Identify which cell holds the provided text, then report its (x, y) central coordinate. 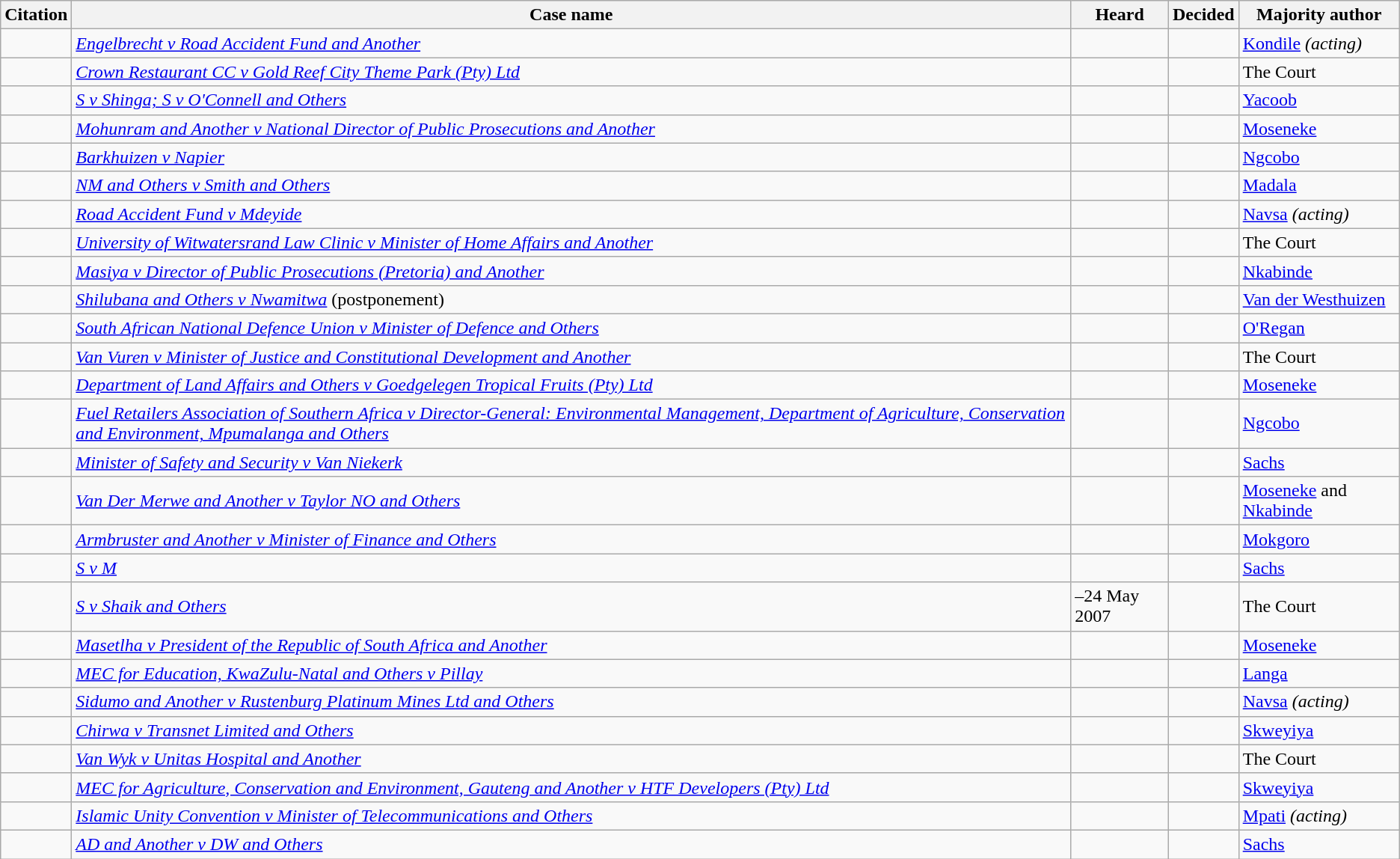
Moseneke and Nkabinde (1319, 501)
Yacoob (1319, 100)
University of Witwatersrand Law Clinic v Minister of Home Affairs and Another (571, 242)
S v Shinga; S v O'Connell and Others (571, 100)
Nkabinde (1319, 271)
Decided (1203, 15)
Chirwa v Transnet Limited and Others (571, 730)
MEC for Agriculture, Conservation and Environment, Gauteng and Another v HTF Developers (Pty) Ltd (571, 787)
Engelbrecht v Road Accident Fund and Another (571, 43)
Crown Restaurant CC v Gold Reef City Theme Park (Pty) Ltd (571, 72)
Van Vuren v Minister of Justice and Constitutional Development and Another (571, 357)
Madala (1319, 186)
Islamic Unity Convention v Minister of Telecommunications and Others (571, 816)
O'Regan (1319, 328)
Van Wyk v Unitas Hospital and Another (571, 759)
Mokgoro (1319, 539)
–24 May 2007 (1120, 606)
South African National Defence Union v Minister of Defence and Others (571, 328)
Case name (571, 15)
Mohunram and Another v National Director of Public Prosecutions and Another (571, 129)
Masetlha v President of the Republic of South Africa and Another (571, 645)
Mpati (acting) (1319, 816)
Van Der Merwe and Another v Taylor NO and Others (571, 501)
Citation (36, 15)
Road Accident Fund v Mdeyide (571, 214)
Armbruster and Another v Minister of Finance and Others (571, 539)
Langa (1319, 673)
Van der Westhuizen (1319, 299)
MEC for Education, KwaZulu-Natal and Others v Pillay (571, 673)
Barkhuizen v Napier (571, 157)
Department of Land Affairs and Others v Goedgelegen Tropical Fruits (Pty) Ltd (571, 385)
S v Shaik and Others (571, 606)
Majority author (1319, 15)
Kondile (acting) (1319, 43)
Sidumo and Another v Rustenburg Platinum Mines Ltd and Others (571, 702)
S v M (571, 568)
Minister of Safety and Security v Van Niekerk (571, 462)
NM and Others v Smith and Others (571, 186)
AD and Another v DW and Others (571, 844)
Masiya v Director of Public Prosecutions (Pretoria) and Another (571, 271)
Heard (1120, 15)
Shilubana and Others v Nwamitwa (postponement) (571, 299)
